Search for the cell housing the specified text and yield its [X, Y] center coordinate. 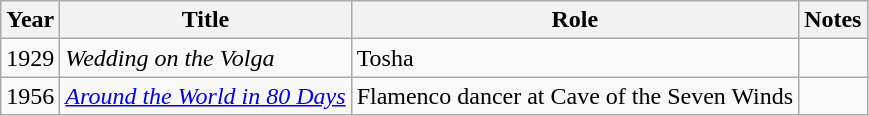
Year [30, 20]
Flamenco dancer at Cave of the Seven Winds [575, 96]
Around the World in 80 Days [206, 96]
Role [575, 20]
Notes [833, 20]
Tosha [575, 58]
Title [206, 20]
1929 [30, 58]
Wedding on the Volga [206, 58]
1956 [30, 96]
